From the cell containing the given text, extract its center point as [X, Y] coordinate. 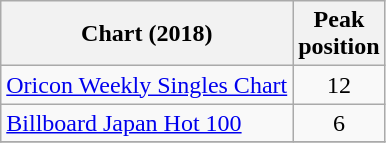
Oricon Weekly Singles Chart [147, 85]
Billboard Japan Hot 100 [147, 123]
12 [339, 85]
Peakposition [339, 34]
Chart (2018) [147, 34]
6 [339, 123]
